Find where the given text appears and provide that cell's center as [X, Y] coordinate. 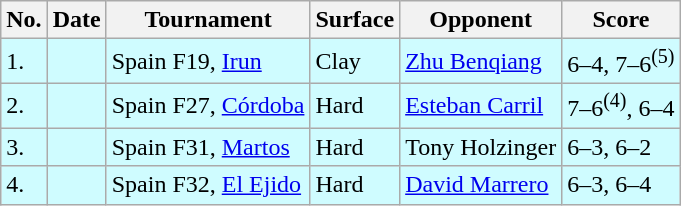
Spain F19, Irun [208, 62]
6–4, 7–6(5) [621, 62]
3. [24, 147]
Clay [355, 62]
4. [24, 185]
1. [24, 62]
Spain F32, El Ejido [208, 185]
No. [24, 20]
Tony Holzinger [481, 147]
Spain F31, Martos [208, 147]
Tournament [208, 20]
Score [621, 20]
Spain F27, Córdoba [208, 106]
2. [24, 106]
Zhu Benqiang [481, 62]
David Marrero [481, 185]
Surface [355, 20]
Esteban Carril [481, 106]
6–3, 6–4 [621, 185]
7–6(4), 6–4 [621, 106]
Opponent [481, 20]
6–3, 6–2 [621, 147]
Date [76, 20]
